Find where the given text appears and provide that cell's center as [X, Y] coordinate. 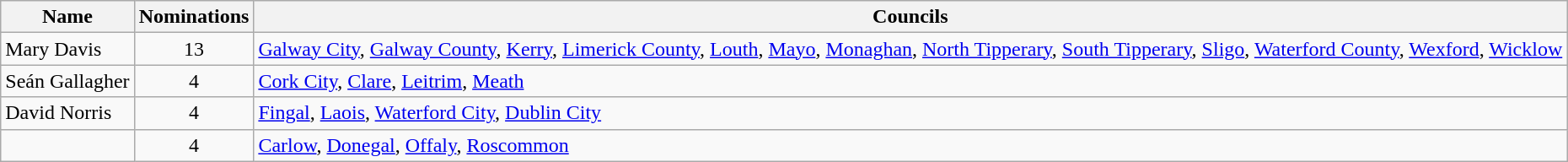
Nominations [194, 17]
Seán Gallagher [67, 81]
Councils [910, 17]
Fingal, Laois, Waterford City, Dublin City [910, 113]
Name [67, 17]
David Norris [67, 113]
Mary Davis [67, 49]
Cork City, Clare, Leitrim, Meath [910, 81]
Carlow, Donegal, Offaly, Roscommon [910, 145]
13 [194, 49]
